Search for the cell housing the specified text and yield its [x, y] center coordinate. 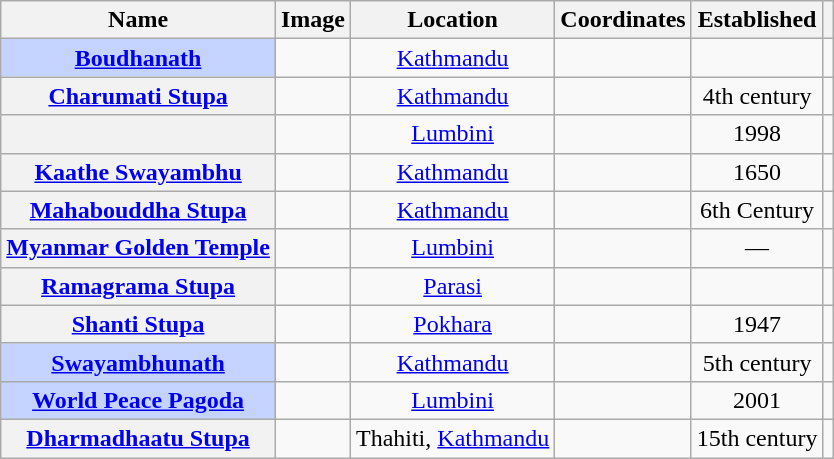
Name [138, 20]
Pokhara [452, 324]
Image [312, 20]
Mahabouddha Stupa [138, 210]
Ramagrama Stupa [138, 286]
Swayambhunath [138, 362]
Myanmar Golden Temple [138, 248]
5th century [757, 362]
World Peace Pagoda [138, 400]
— [757, 248]
1998 [757, 134]
Dharmadhaatu Stupa [138, 438]
Parasi [452, 286]
Established [757, 20]
1947 [757, 324]
15th century [757, 438]
4th century [757, 96]
1650 [757, 172]
Shanti Stupa [138, 324]
Location [452, 20]
Thahiti, Kathmandu [452, 438]
Coordinates [623, 20]
Boudhanath [138, 58]
2001 [757, 400]
Kaathe Swayambhu [138, 172]
Charumati Stupa [138, 96]
6th Century [757, 210]
